Determine the [x, y] coordinate at the center of the cell enclosing the given text.  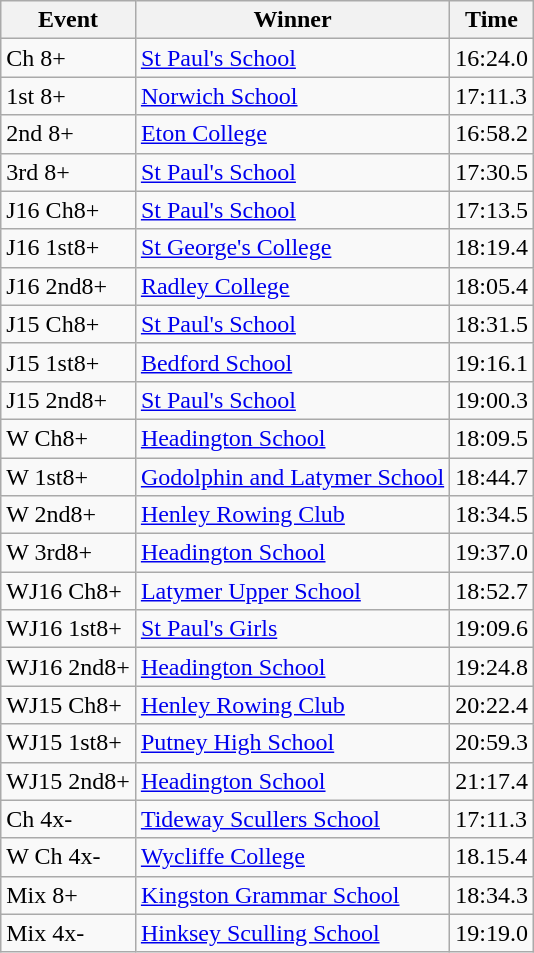
WJ15 Ch8+ [68, 705]
St George's College [292, 248]
Latymer Upper School [292, 591]
WJ16 1st8+ [68, 629]
17:13.5 [492, 210]
J16 Ch8+ [68, 210]
J15 2nd8+ [68, 400]
21:17.4 [492, 781]
Ch 4x- [68, 819]
J15 Ch8+ [68, 324]
WJ15 1st8+ [68, 743]
WJ16 Ch8+ [68, 591]
J16 1st8+ [68, 248]
J15 1st8+ [68, 362]
2nd 8+ [68, 134]
Winner [292, 20]
W 1st8+ [68, 477]
Ch 8+ [68, 58]
Tideway Scullers School [292, 819]
W 3rd8+ [68, 553]
20:22.4 [492, 705]
W Ch8+ [68, 438]
W 2nd8+ [68, 515]
W Ch 4x- [68, 857]
Bedford School [292, 362]
18:31.5 [492, 324]
3rd 8+ [68, 172]
18:09.5 [492, 438]
St Paul's Girls [292, 629]
19:16.1 [492, 362]
19:09.6 [492, 629]
Putney High School [292, 743]
Wycliffe College [292, 857]
18:44.7 [492, 477]
18:34.3 [492, 895]
19:00.3 [492, 400]
WJ15 2nd8+ [68, 781]
18:05.4 [492, 286]
16:24.0 [492, 58]
Norwich School [292, 96]
19:24.8 [492, 667]
19:37.0 [492, 553]
1st 8+ [68, 96]
Event [68, 20]
Radley College [292, 286]
Mix 4x- [68, 933]
16:58.2 [492, 134]
18.15.4 [492, 857]
J16 2nd8+ [68, 286]
Eton College [292, 134]
20:59.3 [492, 743]
Godolphin and Latymer School [292, 477]
Time [492, 20]
18:52.7 [492, 591]
18:34.5 [492, 515]
Hinksey Sculling School [292, 933]
Kingston Grammar School [292, 895]
18:19.4 [492, 248]
19:19.0 [492, 933]
Mix 8+ [68, 895]
17:30.5 [492, 172]
WJ16 2nd8+ [68, 667]
